Locate the cell with the specified text and output its [x, y] center coordinate. 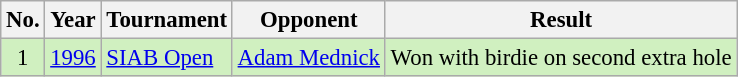
No. [23, 20]
1996 [73, 58]
Adam Mednick [308, 58]
Result [561, 20]
Year [73, 20]
Won with birdie on second extra hole [561, 58]
SIAB Open [166, 58]
1 [23, 58]
Tournament [166, 20]
Opponent [308, 20]
